Capture the cell that displays the provided text and extract its [X, Y] central coordinate. 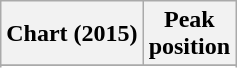
Chart (2015) [72, 34]
Peakposition [189, 34]
